Scan for the cell matching the given text and deliver its [x, y] coordinate at center. 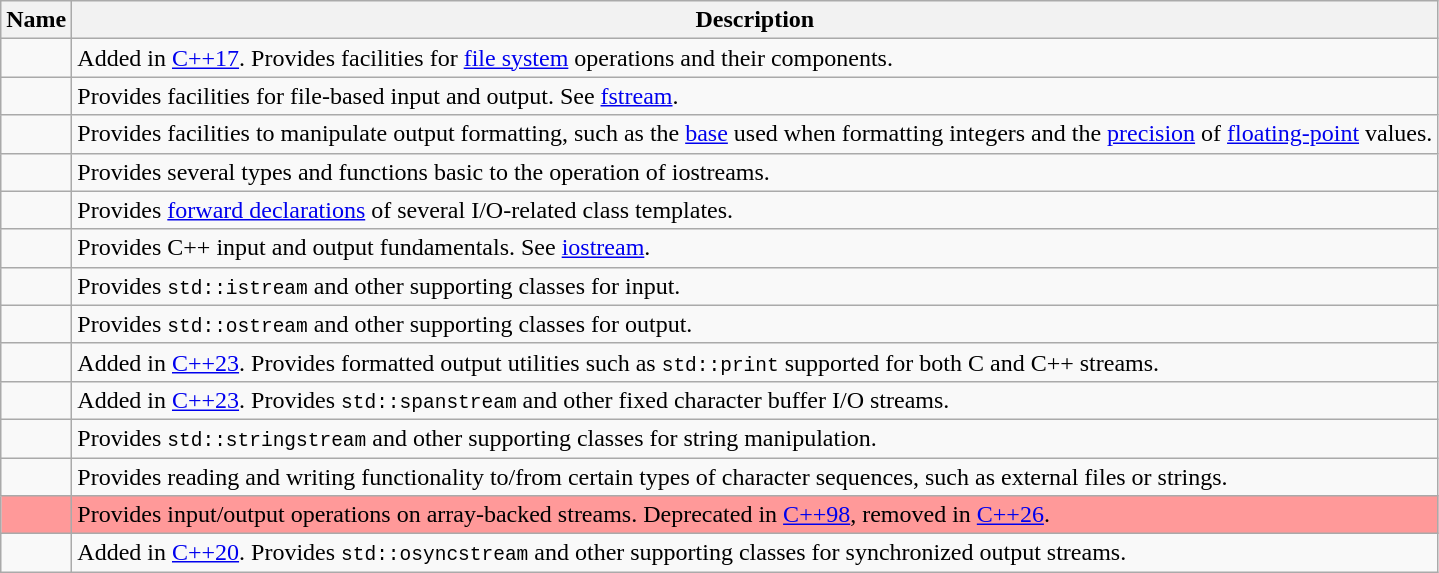
Added in C++20. Provides std::osyncstream and other supporting classes for synchronized output streams. [755, 553]
Provides several types and functions basic to the operation of iostreams. [755, 172]
Added in C++23. Provides formatted output utilities such as std::print supported for both C and C++ streams. [755, 362]
Provides std::ostream and other supporting classes for output. [755, 324]
Added in C++23. Provides std::spanstream and other fixed character buffer I/O streams. [755, 400]
Provides std::stringstream and other supporting classes for string manipulation. [755, 438]
Added in C++17. Provides facilities for file system operations and their components. [755, 58]
Provides reading and writing functionality to/from certain types of character sequences, such as external files or strings. [755, 477]
Provides C++ input and output fundamentals. See iostream. [755, 248]
Provides facilities to manipulate output formatting, such as the base used when formatting integers and the precision of floating-point values. [755, 134]
Name [36, 20]
Provides std::istream and other supporting classes for input. [755, 286]
Provides input/output operations on array-backed streams. Deprecated in C++98, removed in C++26. [755, 515]
Description [755, 20]
Provides facilities for file-based input and output. See fstream. [755, 96]
Provides forward declarations of several I/O-related class templates. [755, 210]
